Detect which cell encompasses the target text, then output its (x, y) center coordinate. 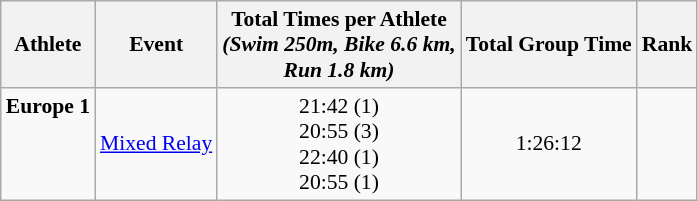
Mixed Relay (156, 144)
1:26:12 (549, 144)
Total Group Time (549, 44)
21:42 (1)20:55 (3)22:40 (1)20:55 (1) (338, 144)
Europe 1 (48, 144)
Athlete (48, 44)
Total Times per Athlete (Swim 250m, Bike 6.6 km, Run 1.8 km) (338, 44)
Rank (668, 44)
Event (156, 44)
